Search for the cell housing the specified text and yield its (x, y) center coordinate. 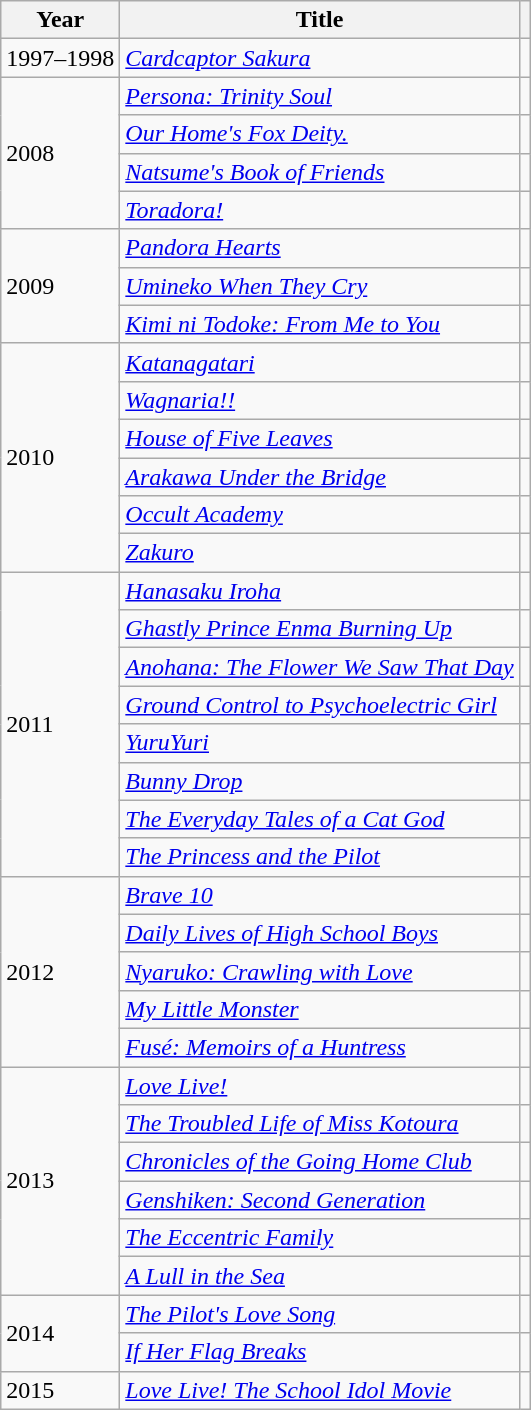
The Eccentric Family (320, 1238)
Persona: Trinity Soul (320, 96)
Anohana: The Flower We Saw That Day (320, 667)
Ghastly Prince Enma Burning Up (320, 629)
Umineko When They Cry (320, 286)
The Troubled Life of Miss Kotoura (320, 1124)
Brave 10 (320, 895)
Hanasaku Iroha (320, 591)
Nyaruko: Crawling with Love (320, 971)
My Little Monster (320, 1009)
Natsume's Book of Friends (320, 172)
Ground Control to Psychoelectric Girl (320, 705)
The Pilot's Love Song (320, 1314)
Year (60, 20)
Love Live! The School Idol Movie (320, 1390)
The Princess and the Pilot (320, 857)
2014 (60, 1333)
Genshiken: Second Generation (320, 1200)
If Her Flag Breaks (320, 1352)
Bunny Drop (320, 781)
Cardcaptor Sakura (320, 58)
House of Five Leaves (320, 438)
A Lull in the Sea (320, 1276)
1997–1998 (60, 58)
Kimi ni Todoke: From Me to You (320, 324)
2009 (60, 286)
Pandora Hearts (320, 248)
Occult Academy (320, 515)
2012 (60, 971)
YuruYuri (320, 743)
Katanagatari (320, 362)
Arakawa Under the Bridge (320, 477)
2013 (60, 1180)
Love Live! (320, 1085)
2010 (60, 457)
2011 (60, 724)
Title (320, 20)
Zakuro (320, 553)
Fusé: Memoirs of a Huntress (320, 1047)
2015 (60, 1390)
Our Home's Fox Deity. (320, 134)
Wagnaria!! (320, 400)
The Everyday Tales of a Cat God (320, 819)
Chronicles of the Going Home Club (320, 1162)
Toradora! (320, 210)
2008 (60, 153)
Daily Lives of High School Boys (320, 933)
